Pinpoint the cell where the given text exists, returning its (x, y) midpoint coordinate. 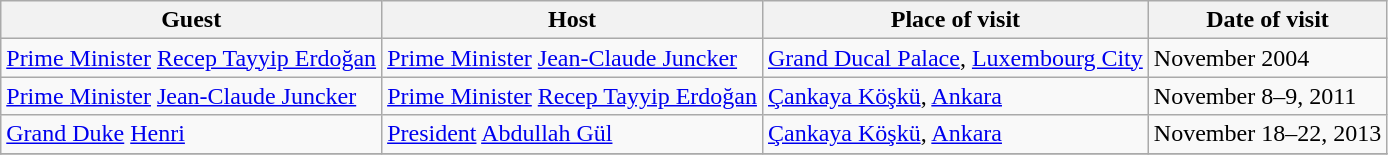
November 18–22, 2013 (1267, 134)
November 2004 (1267, 58)
Place of visit (955, 20)
Grand Ducal Palace, Luxembourg City (955, 58)
Date of visit (1267, 20)
President Abdullah Gül (572, 134)
Host (572, 20)
November 8–9, 2011 (1267, 96)
Guest (192, 20)
Grand Duke Henri (192, 134)
